Locate the cell with the specified text and output its [x, y] center coordinate. 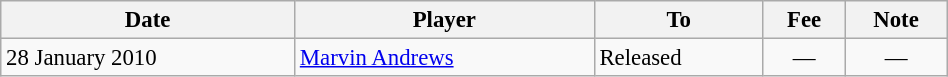
Fee [804, 20]
Marvin Andrews [445, 58]
Released [678, 58]
Note [896, 20]
28 January 2010 [148, 58]
To [678, 20]
Date [148, 20]
Player [445, 20]
